Determine the [X, Y] coordinate at the center of the cell enclosing the given text.  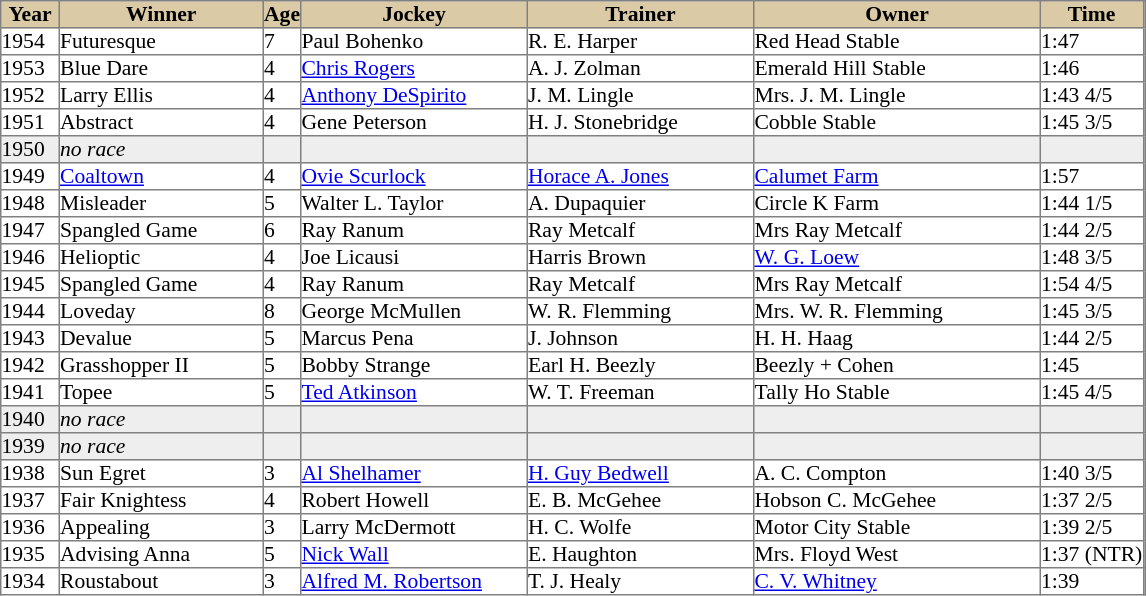
Emerald Hill Stable [897, 68]
1:39 [1092, 582]
Bobby Strange [414, 366]
W. R. Flemming [640, 312]
Robert Howell [414, 500]
1:43 4/5 [1092, 96]
1947 [30, 230]
6 [282, 230]
Mrs. J. M. Lingle [897, 96]
W. T. Freeman [640, 392]
Anthony DeSpirito [414, 96]
Jockey [414, 14]
R. E. Harper [640, 42]
1951 [30, 122]
1:57 [1092, 176]
C. V. Whitney [897, 582]
A. J. Zolman [640, 68]
Blue Dare [161, 68]
1944 [30, 312]
1954 [30, 42]
Advising Anna [161, 554]
1:45 [1092, 366]
Cobble Stable [897, 122]
J. Johnson [640, 338]
Grasshopper II [161, 366]
George McMullen [414, 312]
H. C. Wolfe [640, 528]
1943 [30, 338]
Trainer [640, 14]
Nick Wall [414, 554]
1935 [30, 554]
E. B. McGehee [640, 500]
1:48 3/5 [1092, 258]
7 [282, 42]
Mrs. W. R. Flemming [897, 312]
1940 [30, 420]
Futuresque [161, 42]
Motor City Stable [897, 528]
Joe Licausi [414, 258]
1938 [30, 474]
Year [30, 14]
1953 [30, 68]
1936 [30, 528]
Topee [161, 392]
Roustabout [161, 582]
Sun Egret [161, 474]
Devalue [161, 338]
Helioptic [161, 258]
Beezly + Cohen [897, 366]
Circle K Farm [897, 204]
1:47 [1092, 42]
1939 [30, 446]
8 [282, 312]
A. Dupaquier [640, 204]
H. Guy Bedwell [640, 474]
Winner [161, 14]
1945 [30, 284]
1:44 1/5 [1092, 204]
Hobson C. McGehee [897, 500]
Al Shelhamer [414, 474]
1:54 4/5 [1092, 284]
1:40 3/5 [1092, 474]
1934 [30, 582]
1952 [30, 96]
Tally Ho Stable [897, 392]
Marcus Pena [414, 338]
Age [282, 14]
Coaltown [161, 176]
H. H. Haag [897, 338]
1:37 (NTR) [1092, 554]
Fair Knightess [161, 500]
Time [1092, 14]
Owner [897, 14]
1:37 2/5 [1092, 500]
Alfred M. Robertson [414, 582]
A. C. Compton [897, 474]
1937 [30, 500]
1942 [30, 366]
Misleader [161, 204]
1946 [30, 258]
Larry McDermott [414, 528]
J. M. Lingle [640, 96]
1:46 [1092, 68]
Gene Peterson [414, 122]
1941 [30, 392]
Paul Bohenko [414, 42]
Ovie Scurlock [414, 176]
Earl H. Beezly [640, 366]
T. J. Healy [640, 582]
Walter L. Taylor [414, 204]
1:39 2/5 [1092, 528]
Ted Atkinson [414, 392]
Loveday [161, 312]
Horace A. Jones [640, 176]
E. Haughton [640, 554]
1949 [30, 176]
Calumet Farm [897, 176]
W. G. Loew [897, 258]
Appealing [161, 528]
Mrs. Floyd West [897, 554]
Abstract [161, 122]
Chris Rogers [414, 68]
1948 [30, 204]
Red Head Stable [897, 42]
Harris Brown [640, 258]
1:45 4/5 [1092, 392]
Larry Ellis [161, 96]
1950 [30, 150]
H. J. Stonebridge [640, 122]
